Capture the cell that displays the provided text and extract its (X, Y) central coordinate. 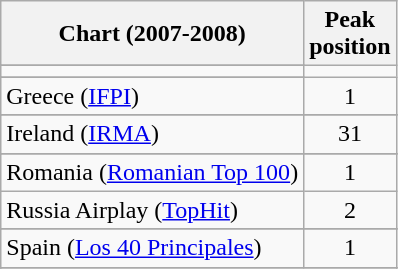
Peakposition (350, 34)
Spain (Los 40 Principales) (152, 248)
Greece (IFPI) (152, 96)
Russia Airplay (TopHit) (152, 210)
Romania (Romanian Top 100) (152, 172)
2 (350, 210)
31 (350, 134)
Ireland (IRMA) (152, 134)
Chart (2007-2008) (152, 34)
